Output the (x, y) coordinate of the center of the cell containing the given text.  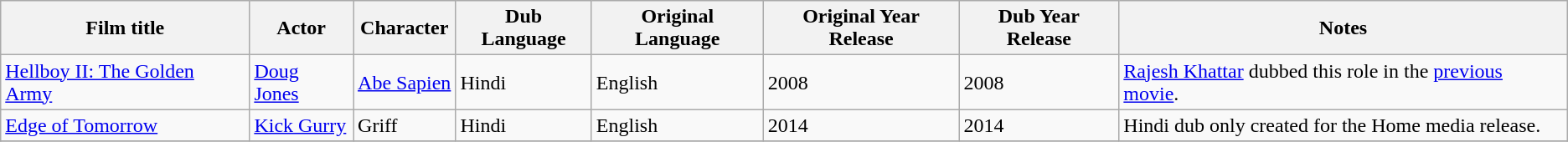
Abe Sapien (405, 82)
Original Language (677, 28)
Notes (1344, 28)
Edge of Tomorrow (126, 125)
Kick Gurry (302, 125)
Rajesh Khattar dubbed this role in the previous movie. (1344, 82)
Dub Language (524, 28)
Character (405, 28)
Original Year Release (861, 28)
Film title (126, 28)
Griff (405, 125)
Hindi dub only created for the Home media release. (1344, 125)
Dub Year Release (1039, 28)
Doug Jones (302, 82)
Hellboy II: The Golden Army (126, 82)
Actor (302, 28)
